Identify which cell holds the provided text, then report its [x, y] central coordinate. 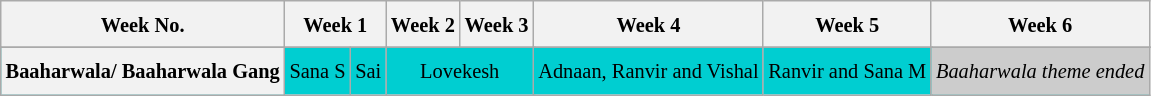
Ranvir and Sana M [847, 72]
Baaharwala/ Baaharwala Gang [143, 72]
Week 6 [1040, 24]
Adnaan, Ranvir and Vishal [648, 72]
Week No. [143, 24]
Baaharwala theme ended [1040, 72]
Week 1 [336, 24]
Lovekesh [460, 72]
Week 2 [423, 24]
Sana S [318, 72]
Week 3 [497, 24]
Sai [368, 72]
Week 5 [847, 24]
Week 4 [648, 24]
